Return the [x, y] coordinate for the center point of the cell that contains the specified text.  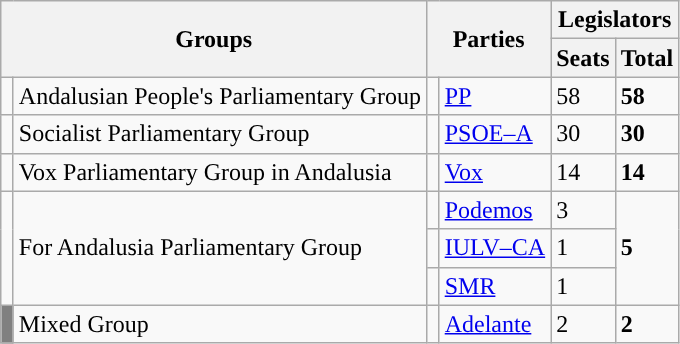
PP [495, 96]
Total [647, 58]
Vox Parliamentary Group in Andalusia [220, 172]
Parties [489, 39]
Vox [495, 172]
Mixed Group [220, 324]
Adelante [495, 324]
3 [583, 210]
Seats [583, 58]
PSOE–A [495, 134]
SMR [495, 286]
Groups [214, 39]
Socialist Parliamentary Group [220, 134]
For Andalusia Parliamentary Group [220, 248]
IULV–CA [495, 248]
Podemos [495, 210]
Legislators [615, 20]
Andalusian People's Parliamentary Group [220, 96]
5 [647, 248]
